For the text-containing cell, return its midpoint in [x, y] coordinate format. 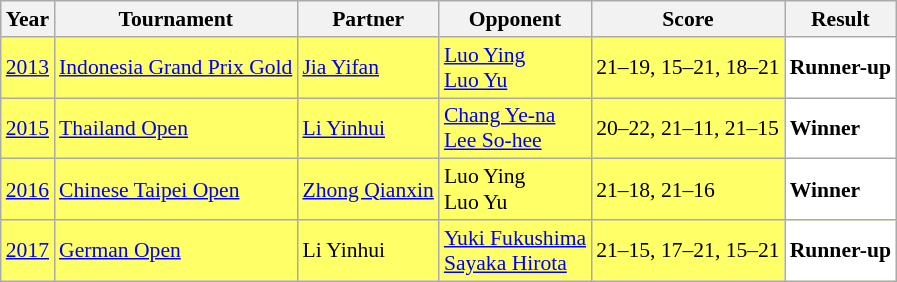
Partner [368, 19]
2016 [28, 190]
Indonesia Grand Prix Gold [176, 68]
Thailand Open [176, 128]
Result [840, 19]
Tournament [176, 19]
20–22, 21–11, 21–15 [688, 128]
Jia Yifan [368, 68]
Chang Ye-na Lee So-hee [515, 128]
21–15, 17–21, 15–21 [688, 250]
Yuki Fukushima Sayaka Hirota [515, 250]
Opponent [515, 19]
21–18, 21–16 [688, 190]
Chinese Taipei Open [176, 190]
21–19, 15–21, 18–21 [688, 68]
2017 [28, 250]
Year [28, 19]
Zhong Qianxin [368, 190]
German Open [176, 250]
2015 [28, 128]
2013 [28, 68]
Score [688, 19]
